Detect which cell encompasses the target text, then output its (X, Y) center coordinate. 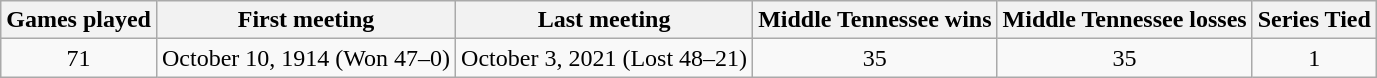
1 (1314, 58)
71 (79, 58)
October 10, 1914 (Won 47–0) (306, 58)
October 3, 2021 (Lost 48–21) (604, 58)
Games played (79, 20)
Middle Tennessee wins (875, 20)
Middle Tennessee losses (1124, 20)
Last meeting (604, 20)
Series Tied (1314, 20)
First meeting (306, 20)
